From the cell containing the given text, extract its center point as [X, Y] coordinate. 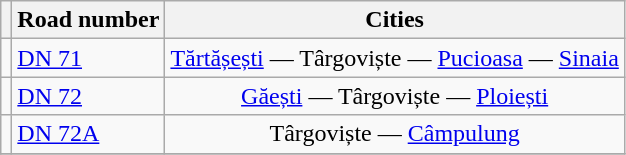
DN 72 [88, 96]
DN 71 [88, 58]
DN 72A [88, 134]
Tărtășești — Târgoviște — Pucioasa — Sinaia [394, 58]
Road number [88, 20]
Găești — Târgoviște — Ploiești [394, 96]
Târgoviște — Câmpulung [394, 134]
Cities [394, 20]
